For the text-containing cell, return its midpoint in (x, y) coordinate format. 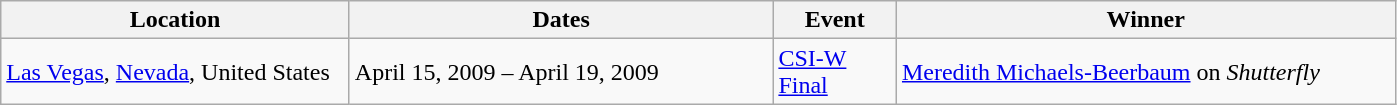
Las Vegas, Nevada, United States (176, 72)
Location (176, 20)
Meredith Michaels-Beerbaum on Shutterfly (1146, 72)
Dates (561, 20)
CSI-W Final (835, 72)
Winner (1146, 20)
April 15, 2009 – April 19, 2009 (561, 72)
Event (835, 20)
